Provide the [X, Y] coordinate of the cell's center where the given text is located.  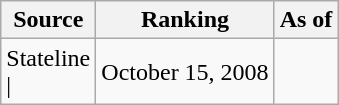
October 15, 2008 [185, 72]
As of [306, 20]
Stateline| [48, 72]
Source [48, 20]
Ranking [185, 20]
